Extract the (X, Y) coordinate from the center of the cell holding the provided text.  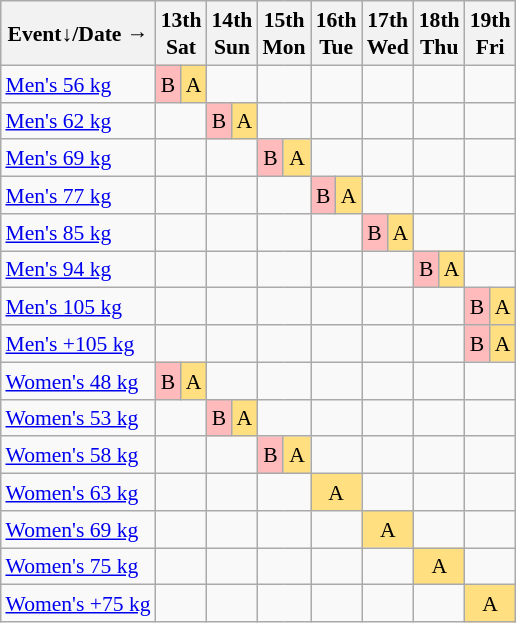
Men's 69 kg (78, 158)
17thWed (388, 33)
18thThu (440, 33)
19thFri (490, 33)
Men's 85 kg (78, 232)
14thSun (232, 33)
13thSat (182, 33)
Men's 56 kg (78, 84)
Men's +105 kg (78, 344)
Women's 48 kg (78, 380)
15thMon (284, 33)
Women's 63 kg (78, 492)
Event↓/Date → (78, 33)
16thTue (336, 33)
Men's 62 kg (78, 120)
Women's +75 kg (78, 604)
Men's 77 kg (78, 194)
Men's 105 kg (78, 306)
Women's 58 kg (78, 454)
Women's 75 kg (78, 566)
Men's 94 kg (78, 268)
Women's 69 kg (78, 528)
Women's 53 kg (78, 418)
